Provide the [x, y] coordinate of the cell's center where the given text is located.  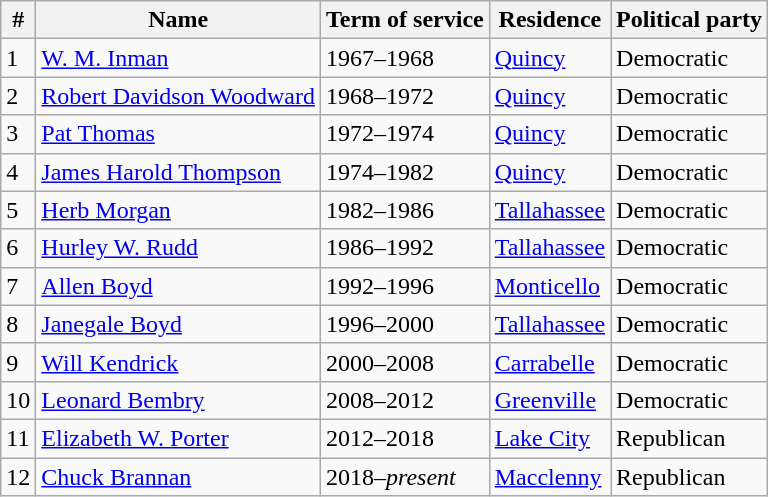
Name [178, 20]
Monticello [550, 286]
Elizabeth W. Porter [178, 438]
1972–1974 [404, 134]
5 [18, 210]
James Harold Thompson [178, 172]
1992–1996 [404, 286]
1986–1992 [404, 248]
Will Kendrick [178, 362]
Leonard Bembry [178, 400]
1974–1982 [404, 172]
# [18, 20]
12 [18, 477]
1996–2000 [404, 324]
Pat Thomas [178, 134]
2008–2012 [404, 400]
Allen Boyd [178, 286]
9 [18, 362]
Carrabelle [550, 362]
6 [18, 248]
Herb Morgan [178, 210]
Hurley W. Rudd [178, 248]
Chuck Brannan [178, 477]
2018–present [404, 477]
Robert Davidson Woodward [178, 96]
8 [18, 324]
2 [18, 96]
11 [18, 438]
10 [18, 400]
Lake City [550, 438]
1 [18, 58]
Macclenny [550, 477]
2000–2008 [404, 362]
Residence [550, 20]
Political party [690, 20]
Janegale Boyd [178, 324]
1968–1972 [404, 96]
3 [18, 134]
1982–1986 [404, 210]
1967–1968 [404, 58]
Term of service [404, 20]
2012–2018 [404, 438]
4 [18, 172]
W. M. Inman [178, 58]
Greenville [550, 400]
7 [18, 286]
